Search for the cell housing the specified text and yield its (X, Y) center coordinate. 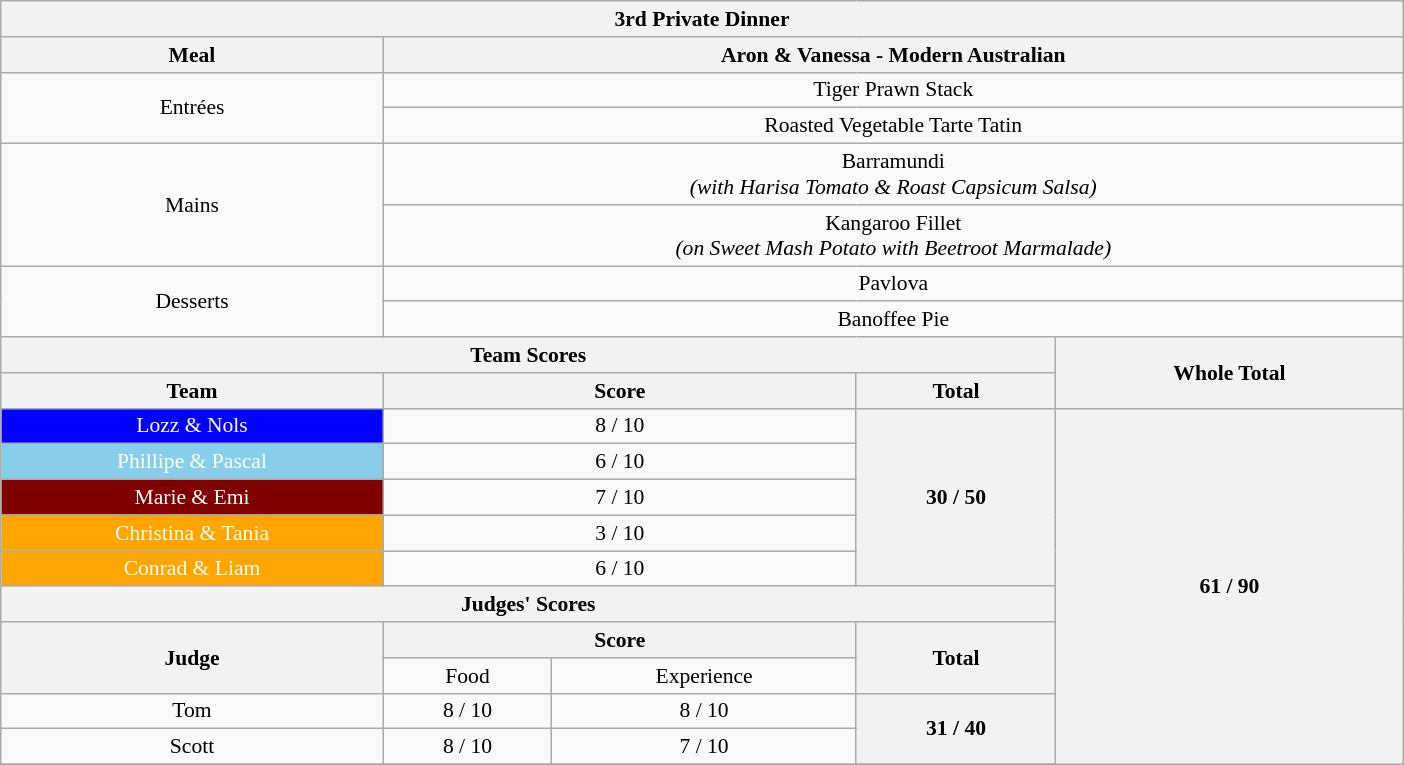
Team Scores (528, 355)
Barramundi(with Harisa Tomato & Roast Capsicum Salsa) (893, 174)
Scott (192, 747)
Desserts (192, 302)
Whole Total (1230, 372)
Judges' Scores (528, 605)
Team (192, 391)
Experience (704, 676)
Lozz & Nols (192, 426)
Banoffee Pie (893, 320)
Aron & Vanessa - Modern Australian (893, 55)
Marie & Emi (192, 498)
Pavlova (893, 284)
Entrées (192, 108)
61 / 90 (1230, 586)
30 / 50 (956, 497)
Christina & Tania (192, 533)
31 / 40 (956, 728)
Judge (192, 658)
Roasted Vegetable Tarte Tatin (893, 126)
Conrad & Liam (192, 569)
Tom (192, 711)
Food (467, 676)
Kangaroo Fillet(on Sweet Mash Potato with Beetroot Marmalade) (893, 236)
3 / 10 (620, 533)
Mains (192, 205)
3rd Private Dinner (702, 19)
Meal (192, 55)
Phillipe & Pascal (192, 462)
Tiger Prawn Stack (893, 90)
